Return the [X, Y] coordinate for the center point of the cell that contains the specified text.  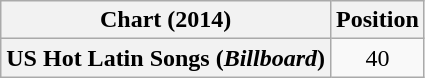
40 [378, 58]
Chart (2014) [166, 20]
US Hot Latin Songs (Billboard) [166, 58]
Position [378, 20]
